Capture the cell that displays the provided text and extract its (X, Y) central coordinate. 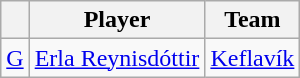
G (15, 58)
Team (252, 20)
Player (117, 20)
Erla Reynisdóttir (117, 58)
Keflavík (252, 58)
